Output the [X, Y] coordinate of the center of the cell containing the given text.  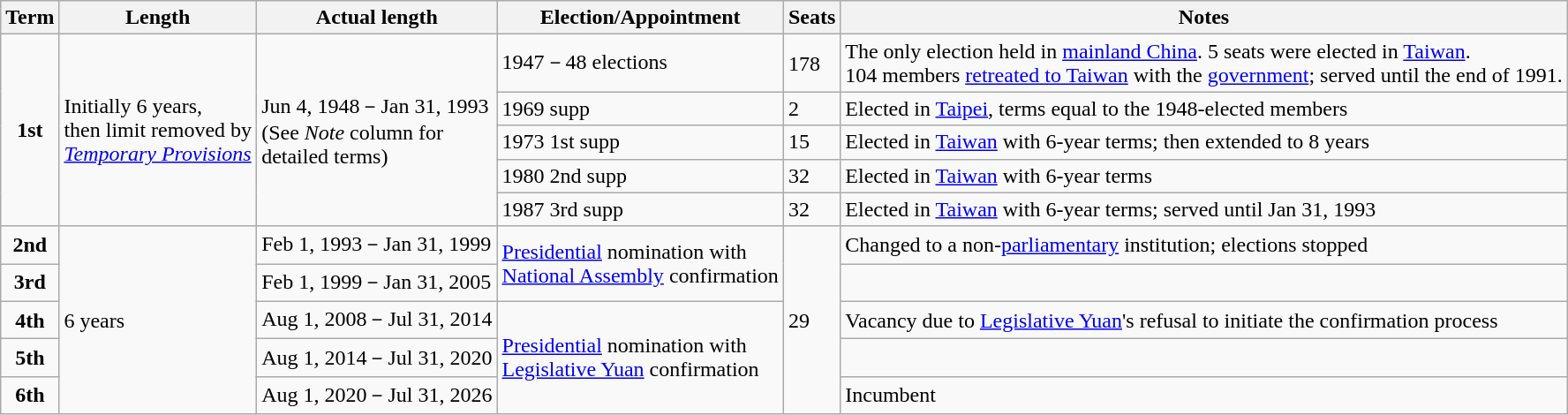
6 years [158, 320]
Elected in Taiwan with 6-year terms [1204, 176]
Vacancy due to Legislative Yuan's refusal to initiate the confirmation process [1204, 320]
Seats [811, 18]
1980 2nd supp [640, 176]
Presidential nomination withLegislative Yuan confirmation [640, 358]
Changed to a non-parliamentary institution; elections stopped [1204, 245]
Election/Appointment [640, 18]
Jun 4, 1948－Jan 31, 1993(See Note column fordetailed terms) [377, 131]
Length [158, 18]
1987 3rd supp [640, 209]
Notes [1204, 18]
5th [30, 358]
3rd [30, 283]
Actual length [377, 18]
Incumbent [1204, 396]
1969 supp [640, 109]
Elected in Taipei, terms equal to the 1948-elected members [1204, 109]
2 [811, 109]
2nd [30, 245]
29 [811, 320]
4th [30, 320]
Term [30, 18]
Aug 1, 2014－Jul 31, 2020 [377, 358]
Elected in Taiwan with 6-year terms; then extended to 8 years [1204, 142]
1947－48 elections [640, 64]
Initially 6 years,then limit removed byTemporary Provisions [158, 131]
15 [811, 142]
Feb 1, 1993－Jan 31, 1999 [377, 245]
Aug 1, 2008－Jul 31, 2014 [377, 320]
Aug 1, 2020－Jul 31, 2026 [377, 396]
Feb 1, 1999－Jan 31, 2005 [377, 283]
1973 1st supp [640, 142]
1st [30, 131]
6th [30, 396]
Presidential nomination withNational Assembly confirmation [640, 263]
Elected in Taiwan with 6-year terms; served until Jan 31, 1993 [1204, 209]
178 [811, 64]
